Return the [x, y] coordinate for the center point of the cell that contains the specified text.  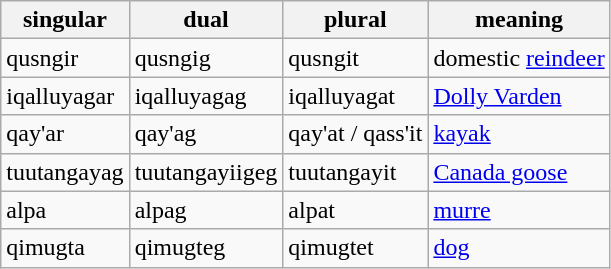
tuutangayit [356, 172]
qimugteg [206, 248]
Canada goose [519, 172]
Dolly Varden [519, 96]
alpat [356, 210]
alpag [206, 210]
murre [519, 210]
qay'at / qass'it [356, 134]
plural [356, 20]
qay'ag [206, 134]
dual [206, 20]
qusngir [65, 58]
iqalluyagat [356, 96]
qimugtet [356, 248]
iqalluyagag [206, 96]
domestic reindeer [519, 58]
alpa [65, 210]
meaning [519, 20]
qusngit [356, 58]
iqalluyagar [65, 96]
qusngig [206, 58]
singular [65, 20]
dog [519, 248]
qimugta [65, 248]
qay'ar [65, 134]
kayak [519, 134]
tuutangayag [65, 172]
tuutangayiigeg [206, 172]
